Identify which cell holds the provided text, then report its (X, Y) central coordinate. 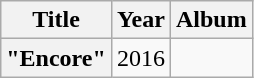
"Encore" (56, 58)
Title (56, 20)
2016 (140, 58)
Year (140, 20)
Album (211, 20)
